Search for the cell housing the specified text and yield its [x, y] center coordinate. 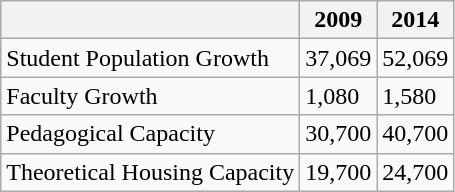
Theoretical Housing Capacity [150, 172]
37,069 [338, 58]
Student Population Growth [150, 58]
1,080 [338, 96]
Faculty Growth [150, 96]
2014 [416, 20]
1,580 [416, 96]
30,700 [338, 134]
24,700 [416, 172]
40,700 [416, 134]
2009 [338, 20]
Pedagogical Capacity [150, 134]
52,069 [416, 58]
19,700 [338, 172]
